Locate the cell with the specified text and output its (x, y) center coordinate. 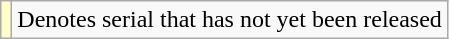
Denotes serial that has not yet been released (230, 20)
